Return the [X, Y] coordinate for the center point of the cell that contains the specified text.  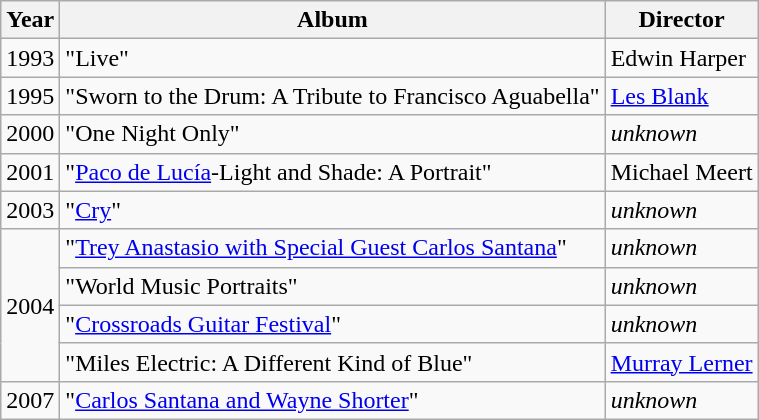
Album [332, 20]
"One Night Only" [332, 134]
1993 [30, 58]
"Carlos Santana and Wayne Shorter" [332, 400]
"World Music Portraits" [332, 286]
"Paco de Lucía-Light and Shade: A Portrait" [332, 172]
Year [30, 20]
"Miles Electric: A Different Kind of Blue" [332, 362]
"Live" [332, 58]
Director [682, 20]
Les Blank [682, 96]
1995 [30, 96]
"Cry" [332, 210]
2001 [30, 172]
2004 [30, 305]
Murray Lerner [682, 362]
"Trey Anastasio with Special Guest Carlos Santana" [332, 248]
Edwin Harper [682, 58]
2003 [30, 210]
"Sworn to the Drum: A Tribute to Francisco Aguabella" [332, 96]
Michael Meert [682, 172]
2000 [30, 134]
"Crossroads Guitar Festival" [332, 324]
2007 [30, 400]
